From the cell containing the given text, extract its center point as [X, Y] coordinate. 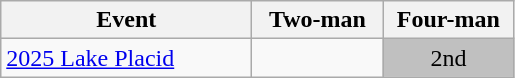
Two-man [318, 20]
2025 Lake Placid [126, 58]
Event [126, 20]
Four-man [448, 20]
2nd [448, 58]
